From the cell containing the given text, extract its center point as [x, y] coordinate. 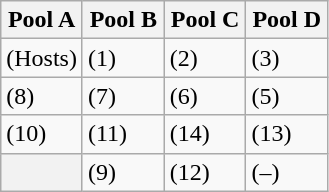
(8) [42, 96]
Pool A [42, 20]
(9) [123, 172]
Pool B [123, 20]
(12) [205, 172]
(–) [287, 172]
(1) [123, 58]
(7) [123, 96]
(13) [287, 134]
(6) [205, 96]
(10) [42, 134]
(11) [123, 134]
(14) [205, 134]
(2) [205, 58]
(5) [287, 96]
Pool C [205, 20]
(Hosts) [42, 58]
(3) [287, 58]
Pool D [287, 20]
